Return the [X, Y] coordinate for the center point of the cell that contains the specified text.  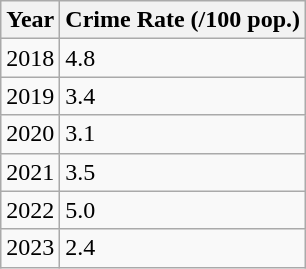
3.1 [183, 134]
Year [30, 20]
Crime Rate (/100 pop.) [183, 20]
2023 [30, 248]
2018 [30, 58]
3.5 [183, 172]
2020 [30, 134]
2.4 [183, 248]
2022 [30, 210]
3.4 [183, 96]
4.8 [183, 58]
2019 [30, 96]
5.0 [183, 210]
2021 [30, 172]
